From the cell containing the given text, extract its center point as [x, y] coordinate. 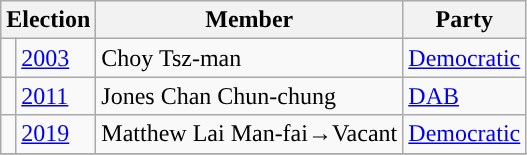
Member [250, 20]
2019 [56, 134]
Choy Tsz-man [250, 58]
2011 [56, 96]
Election [48, 20]
Matthew Lai Man-fai→Vacant [250, 134]
Party [464, 20]
Jones Chan Chun-chung [250, 96]
2003 [56, 58]
DAB [464, 96]
